Capture the cell that displays the provided text and extract its (x, y) central coordinate. 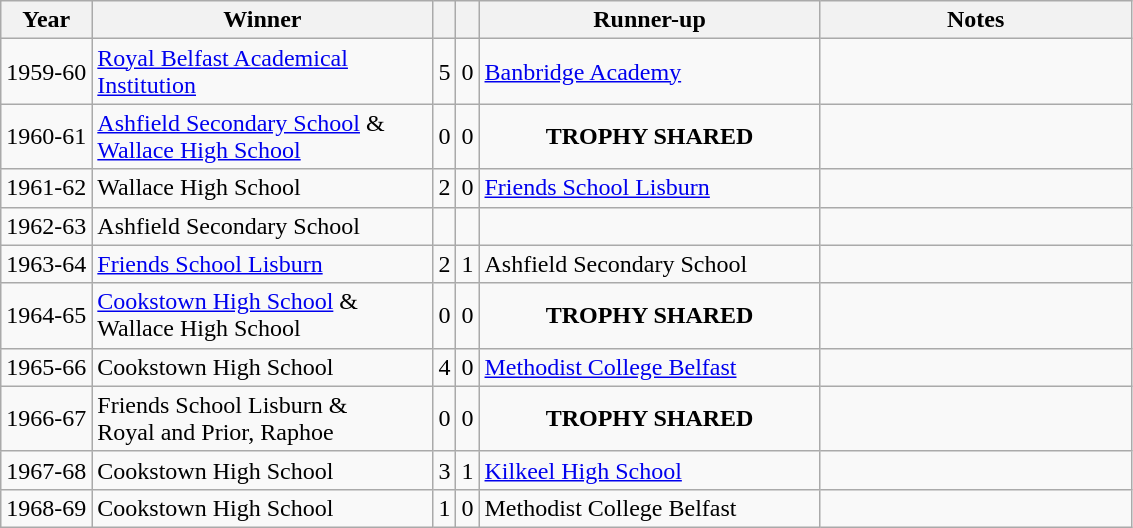
Winner (262, 20)
3 (444, 470)
4 (444, 367)
1968-69 (46, 508)
1967-68 (46, 470)
Wallace High School (262, 188)
1961-62 (46, 188)
Kilkeel High School (650, 470)
Ashfield Secondary School &Wallace High School (262, 136)
1962-63 (46, 226)
Cookstown High School &Wallace High School (262, 316)
1964-65 (46, 316)
Notes (976, 20)
Runner-up (650, 20)
1965-66 (46, 367)
Banbridge Academy (650, 72)
Friends School Lisburn &Royal and Prior, Raphoe (262, 418)
Year (46, 20)
1959-60 (46, 72)
1966-67 (46, 418)
5 (444, 72)
1960-61 (46, 136)
Royal Belfast Academical Institution (262, 72)
1963-64 (46, 264)
